Locate the cell with the specified text and output its (X, Y) center coordinate. 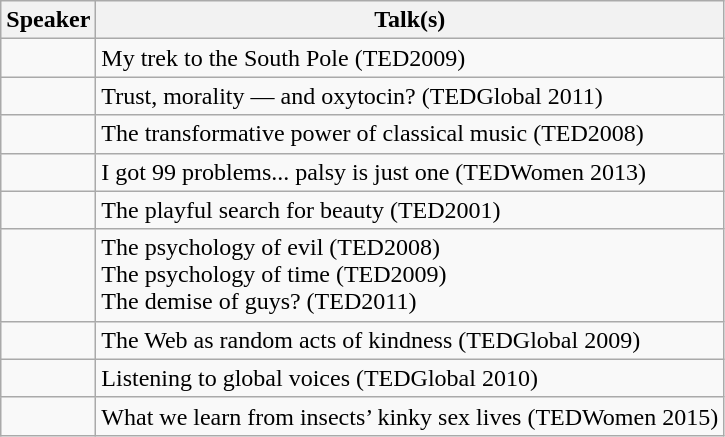
Trust, morality — and oxytocin? (TEDGlobal 2011) (410, 96)
The Web as random acts of kindness (TEDGlobal 2009) (410, 340)
Speaker (48, 20)
The playful search for beauty (TED2001) (410, 210)
The psychology of evil (TED2008) The psychology of time (TED2009) The demise of guys? (TED2011) (410, 275)
What we learn from insects’ kinky sex lives (TEDWomen 2015) (410, 416)
I got 99 problems... palsy is just one (TEDWomen 2013) (410, 172)
My trek to the South Pole (TED2009) (410, 58)
The transformative power of classical music (TED2008) (410, 134)
Talk(s) (410, 20)
Listening to global voices (TEDGlobal 2010) (410, 378)
